Provide the [x, y] coordinate of the cell's center where the given text is located.  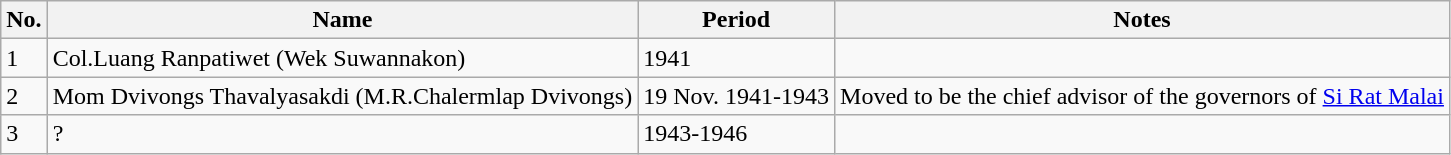
? [342, 134]
Moved to be the chief advisor of the governors of Si Rat Malai [1142, 96]
No. [24, 20]
Col.Luang Ranpatiwet (Wek Suwannakon) [342, 58]
19 Nov. 1941-1943 [736, 96]
Mom Dvivongs Thavalyasakdi (M.R.Chalermlap Dvivongs) [342, 96]
3 [24, 134]
1941 [736, 58]
1943-1946 [736, 134]
Period [736, 20]
Notes [1142, 20]
2 [24, 96]
1 [24, 58]
Name [342, 20]
